Search for the cell housing the specified text and yield its [X, Y] center coordinate. 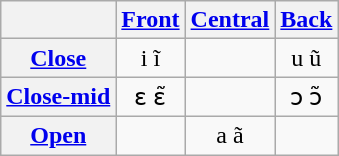
Back [306, 20]
a ã [230, 135]
ɛ ɛ̃ [150, 97]
Close-mid [58, 97]
u ũ [306, 58]
Open [58, 135]
i ĩ [150, 58]
Close [58, 58]
Central [230, 20]
Front [150, 20]
ɔ ɔ̃ [306, 97]
